Determine the (x, y) coordinate at the center of the cell enclosing the given text.  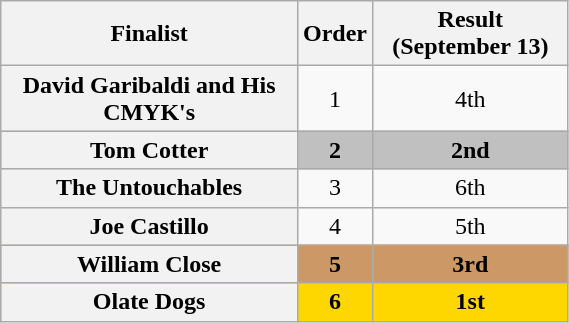
2nd (470, 150)
Finalist (150, 34)
Result(September 13) (470, 34)
The Untouchables (150, 188)
Olate Dogs (150, 302)
5th (470, 226)
Order (334, 34)
William Close (150, 264)
2 (334, 150)
4th (470, 98)
1 (334, 98)
3 (334, 188)
Joe Castillo (150, 226)
5 (334, 264)
David Garibaldi and His CMYK's (150, 98)
3rd (470, 264)
Tom Cotter (150, 150)
1st (470, 302)
6th (470, 188)
6 (334, 302)
4 (334, 226)
